From the cell containing the given text, extract its center point as [X, Y] coordinate. 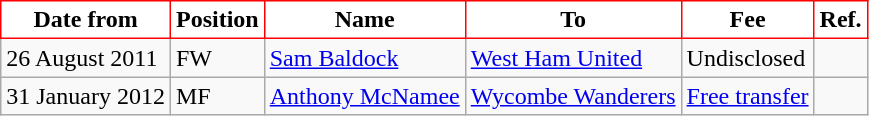
Wycombe Wanderers [573, 96]
Free transfer [748, 96]
Position [217, 20]
Anthony McNamee [364, 96]
Date from [86, 20]
Ref. [840, 20]
Name [364, 20]
Fee [748, 20]
26 August 2011 [86, 58]
31 January 2012 [86, 96]
Sam Baldock [364, 58]
West Ham United [573, 58]
FW [217, 58]
Undisclosed [748, 58]
To [573, 20]
MF [217, 96]
